Detect which cell encompasses the target text, then output its (X, Y) center coordinate. 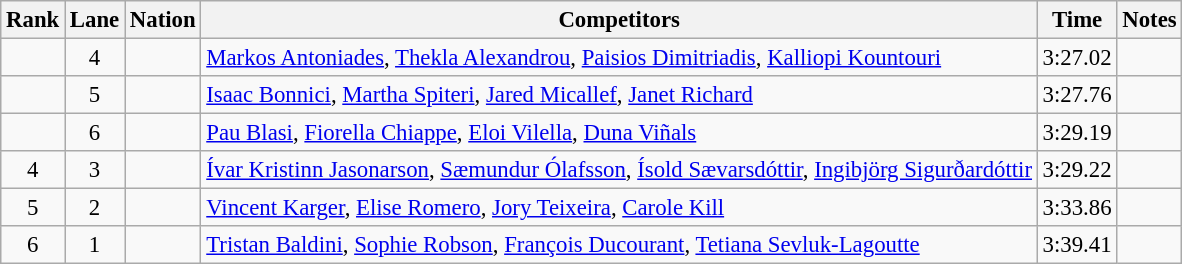
Rank (33, 20)
3 (95, 170)
Competitors (619, 20)
Notes (1150, 20)
Ívar Kristinn Jasonarson, Sæmundur Ólafsson, Ísold Sævarsdóttir, Ingibjörg Sigurðardóttir (619, 170)
3:29.22 (1077, 170)
3:27.02 (1077, 58)
3:33.86 (1077, 208)
Nation (163, 20)
Time (1077, 20)
Lane (95, 20)
Isaac Bonnici, Martha Spiteri, Jared Micallef, Janet Richard (619, 95)
2 (95, 208)
1 (95, 245)
3:29.19 (1077, 133)
Tristan Baldini, Sophie Robson, François Ducourant, Tetiana Sevluk-Lagoutte (619, 245)
Markos Antoniades, Thekla Alexandrou, Paisios Dimitriadis, Kalliopi Kountouri (619, 58)
3:39.41 (1077, 245)
3:27.76 (1077, 95)
Pau Blasi, Fiorella Chiappe, Eloi Vilella, Duna Viñals (619, 133)
Vincent Karger, Elise Romero, Jory Teixeira, Carole Kill (619, 208)
